For the text-containing cell, return its midpoint in (x, y) coordinate format. 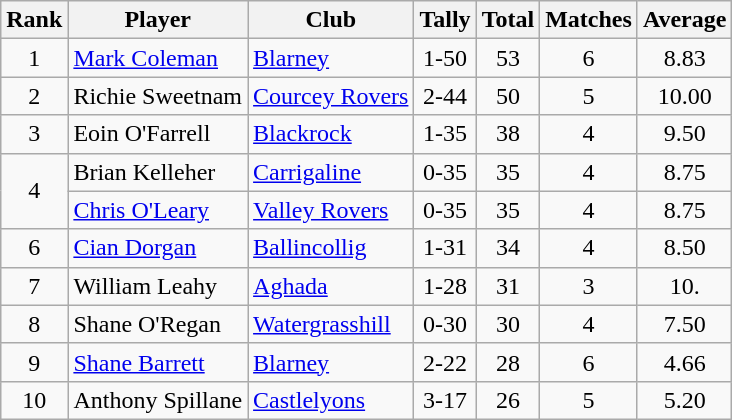
1-35 (445, 134)
2 (34, 96)
9.50 (684, 134)
38 (508, 134)
Courcey Rovers (331, 96)
Ballincollig (331, 248)
30 (508, 324)
Castlelyons (331, 400)
Club (331, 20)
50 (508, 96)
7 (34, 286)
28 (508, 362)
Average (684, 20)
8.83 (684, 58)
31 (508, 286)
1 (34, 58)
34 (508, 248)
8.50 (684, 248)
1-28 (445, 286)
10.00 (684, 96)
9 (34, 362)
Cian Dorgan (158, 248)
Valley Rovers (331, 210)
7.50 (684, 324)
0-30 (445, 324)
Chris O'Leary (158, 210)
5.20 (684, 400)
Watergrasshill (331, 324)
Aghada (331, 286)
Blackrock (331, 134)
3-17 (445, 400)
4.66 (684, 362)
Total (508, 20)
8 (34, 324)
Shane Barrett (158, 362)
Rank (34, 20)
53 (508, 58)
10 (34, 400)
1-50 (445, 58)
2-22 (445, 362)
Player (158, 20)
Eoin O'Farrell (158, 134)
Anthony Spillane (158, 400)
Carrigaline (331, 172)
26 (508, 400)
10. (684, 286)
Tally (445, 20)
Mark Coleman (158, 58)
Shane O'Regan (158, 324)
1-31 (445, 248)
2-44 (445, 96)
Brian Kelleher (158, 172)
Richie Sweetnam (158, 96)
William Leahy (158, 286)
Matches (589, 20)
